Return (x, y) of the center of cell containing provided text 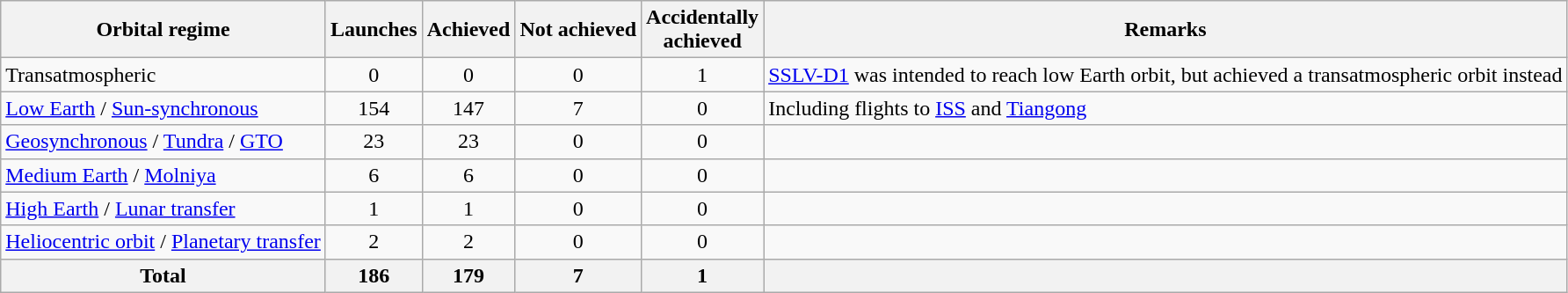
Achieved (468, 30)
Remarks (1165, 30)
High Earth / Lunar transfer (163, 209)
SSLV-D1 was intended to reach low Earth orbit, but achieved a transatmospheric orbit instead (1165, 75)
Total (163, 275)
Accidentally achieved (703, 30)
Transatmospheric (163, 75)
179 (468, 275)
Low Earth / Sun-synchronous (163, 108)
Launches (374, 30)
Medium Earth / Molniya (163, 175)
147 (468, 108)
Orbital regime (163, 30)
186 (374, 275)
Not achieved (578, 30)
154 (374, 108)
Geosynchronous / Tundra / GTO (163, 142)
Heliocentric orbit / Planetary transfer (163, 242)
Including flights to ISS and Tiangong (1165, 108)
